Pinpoint the cell where the given text exists, returning its (x, y) midpoint coordinate. 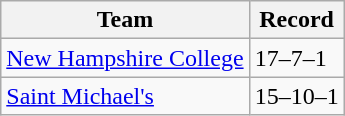
Saint Michael's (125, 96)
17–7–1 (296, 58)
New Hampshire College (125, 58)
15–10–1 (296, 96)
Team (125, 20)
Record (296, 20)
